Return [X, Y] of the center of cell containing provided text 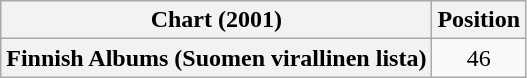
Chart (2001) [216, 20]
Finnish Albums (Suomen virallinen lista) [216, 58]
46 [479, 58]
Position [479, 20]
